For the text-containing cell, return its midpoint in [X, Y] coordinate format. 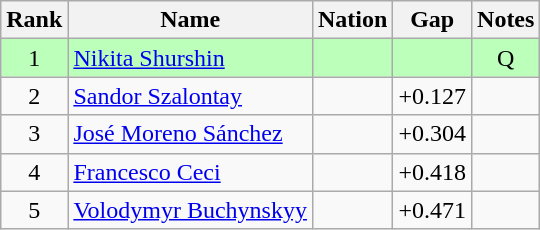
1 [34, 58]
Q [506, 58]
+0.471 [432, 210]
Notes [506, 20]
4 [34, 172]
Name [190, 20]
+0.127 [432, 96]
José Moreno Sánchez [190, 134]
2 [34, 96]
+0.418 [432, 172]
+0.304 [432, 134]
5 [34, 210]
Sandor Szalontay [190, 96]
Nikita Shurshin [190, 58]
3 [34, 134]
Volodymyr Buchynskyy [190, 210]
Nation [352, 20]
Francesco Ceci [190, 172]
Gap [432, 20]
Rank [34, 20]
